Scan for the cell matching the given text and deliver its [x, y] coordinate at center. 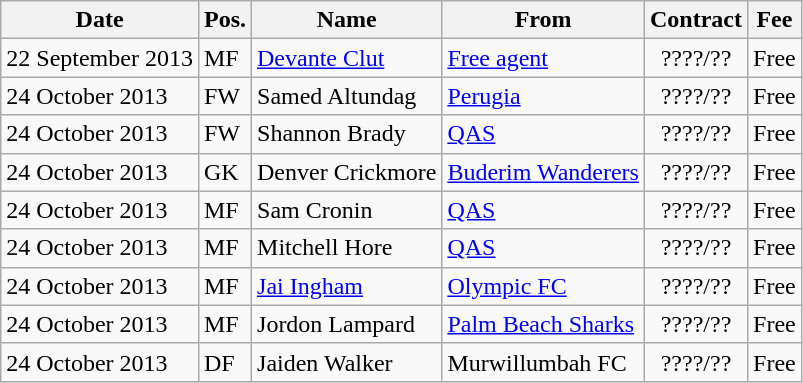
Perugia [544, 96]
GK [224, 172]
Jai Ingham [347, 286]
Jordon Lampard [347, 324]
Olympic FC [544, 286]
Devante Clut [347, 58]
Murwillumbah FC [544, 362]
Mitchell Hore [347, 248]
Pos. [224, 20]
Jaiden Walker [347, 362]
Sam Cronin [347, 210]
Name [347, 20]
Shannon Brady [347, 134]
22 September 2013 [100, 58]
Buderim Wanderers [544, 172]
Palm Beach Sharks [544, 324]
Fee [775, 20]
Contract [696, 20]
Samed Altundag [347, 96]
Denver Crickmore [347, 172]
DF [224, 362]
Free agent [544, 58]
From [544, 20]
Date [100, 20]
